Provide the (x, y) coordinate of the cell's center where the given text is located.  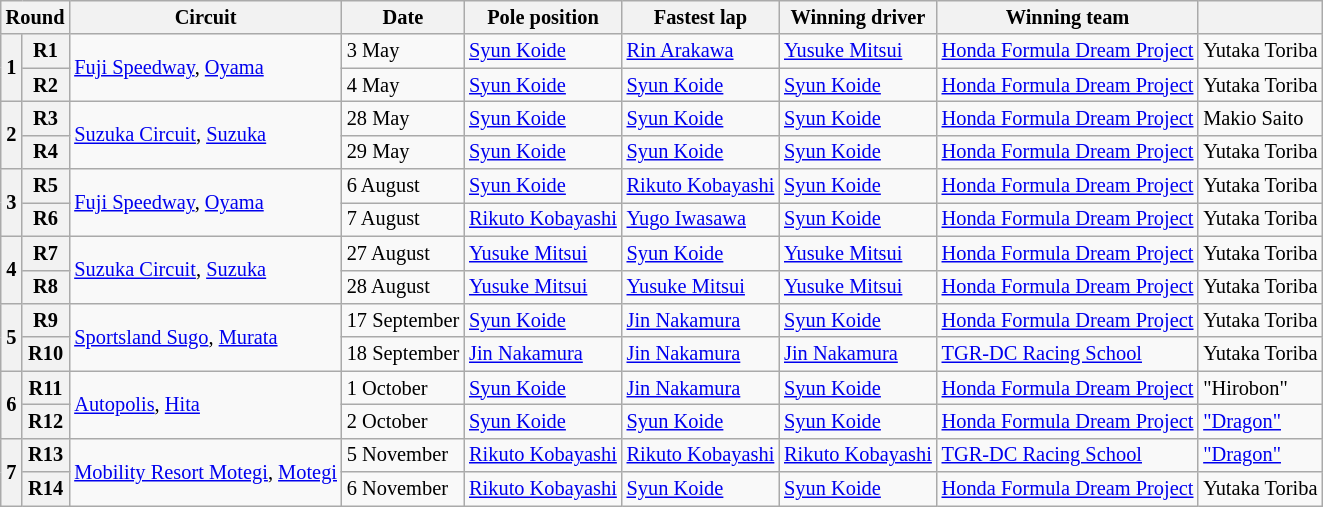
Autopolis, Hita (205, 404)
Date (403, 17)
17 September (403, 320)
6 (12, 404)
18 September (403, 354)
R14 (46, 489)
R9 (46, 320)
1 October (403, 388)
Round (36, 17)
Sportsland Sugo, Murata (205, 336)
2 (12, 134)
R1 (46, 51)
R5 (46, 186)
R3 (46, 118)
27 August (403, 253)
7 August (403, 219)
Mobility Resort Motegi, Motegi (205, 472)
Winning driver (858, 17)
5 (12, 336)
R11 (46, 388)
28 August (403, 287)
29 May (403, 152)
Yugo Iwasawa (701, 219)
6 November (403, 489)
7 (12, 472)
3 May (403, 51)
Winning team (1068, 17)
5 November (403, 455)
Rin Arakawa (701, 51)
Pole position (543, 17)
4 May (403, 85)
3 (12, 202)
R6 (46, 219)
Makio Saito (1260, 118)
2 October (403, 421)
R4 (46, 152)
R7 (46, 253)
1 (12, 68)
4 (12, 270)
6 August (403, 186)
Fastest lap (701, 17)
R2 (46, 85)
"Hirobon" (1260, 388)
28 May (403, 118)
R8 (46, 287)
R12 (46, 421)
Circuit (205, 17)
R10 (46, 354)
R13 (46, 455)
